Identify which cell holds the provided text, then report its [x, y] central coordinate. 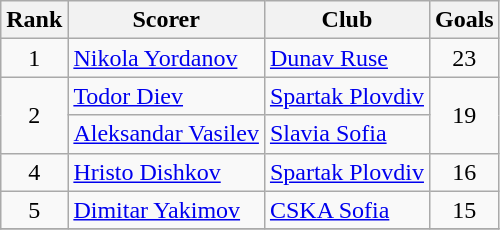
19 [464, 115]
Hristo Dishkov [166, 172]
Scorer [166, 20]
Nikola Yordanov [166, 58]
CSKA Sofia [346, 210]
Dunav Ruse [346, 58]
16 [464, 172]
4 [34, 172]
23 [464, 58]
15 [464, 210]
5 [34, 210]
Aleksandar Vasilev [166, 134]
Goals [464, 20]
Club [346, 20]
Todor Diev [166, 96]
Slavia Sofia [346, 134]
Dimitar Yakimov [166, 210]
2 [34, 115]
Rank [34, 20]
1 [34, 58]
